Determine the (x, y) coordinate at the center of the cell enclosing the given text.  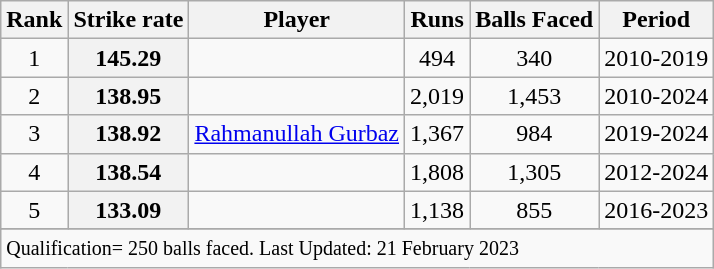
984 (534, 134)
3 (34, 134)
2010-2024 (656, 96)
Runs (438, 20)
2019-2024 (656, 134)
340 (534, 58)
Strike rate (128, 20)
1,138 (438, 210)
1,808 (438, 172)
138.92 (128, 134)
2016-2023 (656, 210)
855 (534, 210)
145.29 (128, 58)
1,305 (534, 172)
1,367 (438, 134)
2 (34, 96)
4 (34, 172)
Rahmanullah Gurbaz (297, 134)
138.54 (128, 172)
Rank (34, 20)
1 (34, 58)
494 (438, 58)
2010-2019 (656, 58)
Qualification= 250 balls faced. Last Updated: 21 February 2023 (358, 248)
Player (297, 20)
138.95 (128, 96)
Balls Faced (534, 20)
2,019 (438, 96)
133.09 (128, 210)
5 (34, 210)
2012-2024 (656, 172)
Period (656, 20)
1,453 (534, 96)
